Identify which cell holds the provided text, then report its (X, Y) central coordinate. 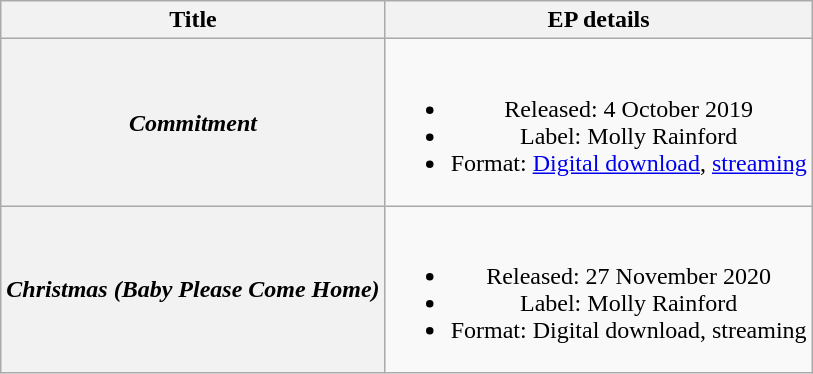
EP details (598, 20)
Released: 4 October 2019Label: Molly RainfordFormat: Digital download, streaming (598, 122)
Title (193, 20)
Commitment (193, 122)
Released: 27 November 2020Label: Molly RainfordFormat: Digital download, streaming (598, 290)
Christmas (Baby Please Come Home) (193, 290)
